Provide the [X, Y] coordinate of the cell's center where the given text is located.  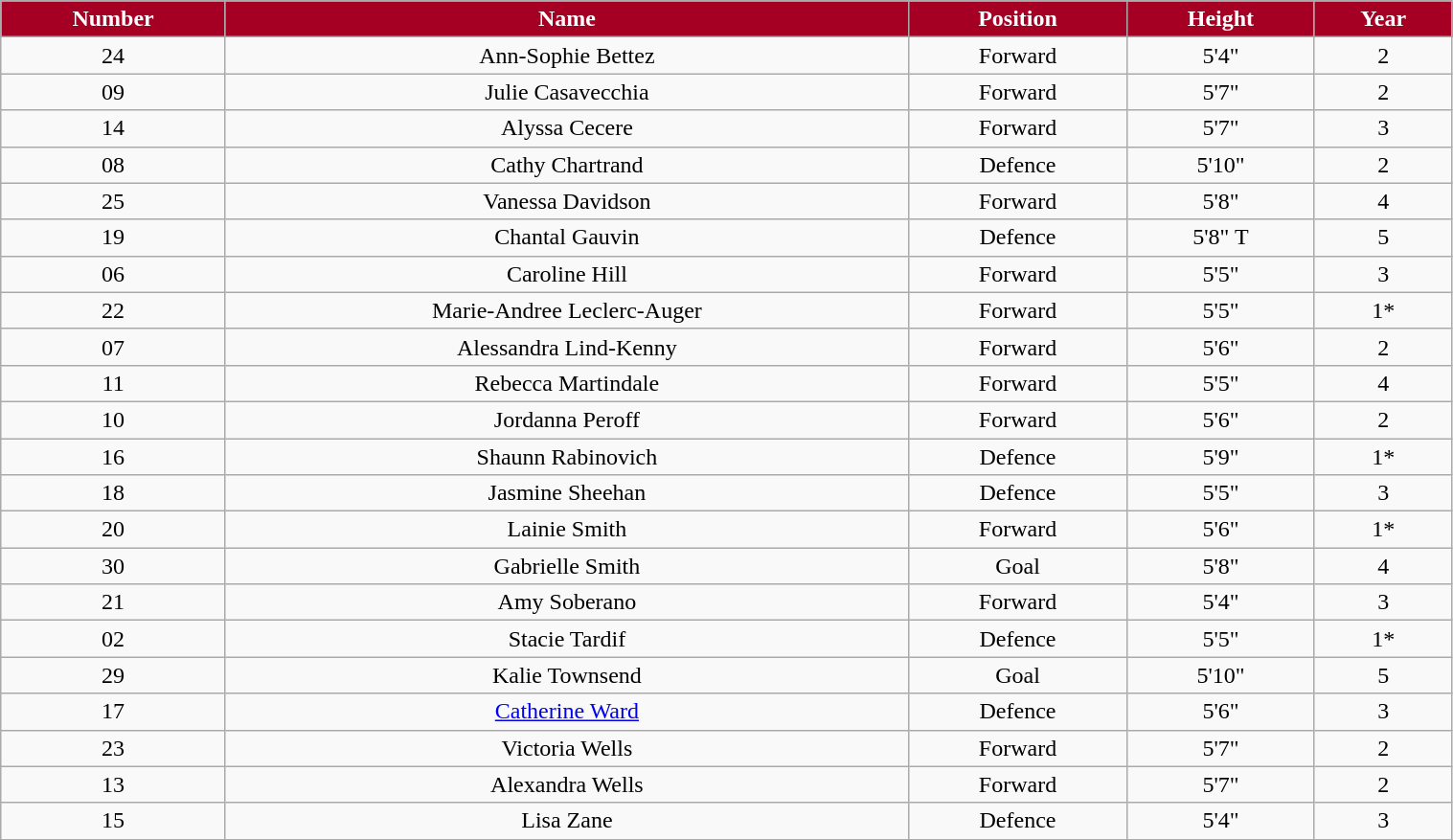
11 [113, 383]
Chantal Gauvin [567, 238]
Victoria Wells [567, 748]
Lainie Smith [567, 530]
06 [113, 274]
Julie Casavecchia [567, 92]
Vanessa Davidson [567, 201]
17 [113, 712]
29 [113, 675]
Caroline Hill [567, 274]
23 [113, 748]
13 [113, 784]
Alessandra Lind-Kenny [567, 347]
15 [113, 821]
5'9" [1221, 457]
Height [1221, 19]
Marie-Andree Leclerc-Auger [567, 310]
Gabrielle Smith [567, 566]
07 [113, 347]
Name [567, 19]
20 [113, 530]
Number [113, 19]
Cathy Chartrand [567, 165]
Rebecca Martindale [567, 383]
Jordanna Peroff [567, 420]
22 [113, 310]
14 [113, 128]
Kalie Townsend [567, 675]
Alexandra Wells [567, 784]
09 [113, 92]
18 [113, 493]
Catherine Ward [567, 712]
21 [113, 602]
10 [113, 420]
Amy Soberano [567, 602]
Stacie Tardif [567, 639]
08 [113, 165]
Lisa Zane [567, 821]
Year [1383, 19]
5'8" T [1221, 238]
Shaunn Rabinovich [567, 457]
Position [1017, 19]
24 [113, 56]
19 [113, 238]
25 [113, 201]
16 [113, 457]
30 [113, 566]
Jasmine Sheehan [567, 493]
Ann-Sophie Bettez [567, 56]
Alyssa Cecere [567, 128]
02 [113, 639]
